For the text-containing cell, return its midpoint in (X, Y) coordinate format. 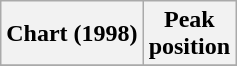
Peakposition (189, 34)
Chart (1998) (72, 34)
